Scan for the cell matching the given text and deliver its [X, Y] coordinate at center. 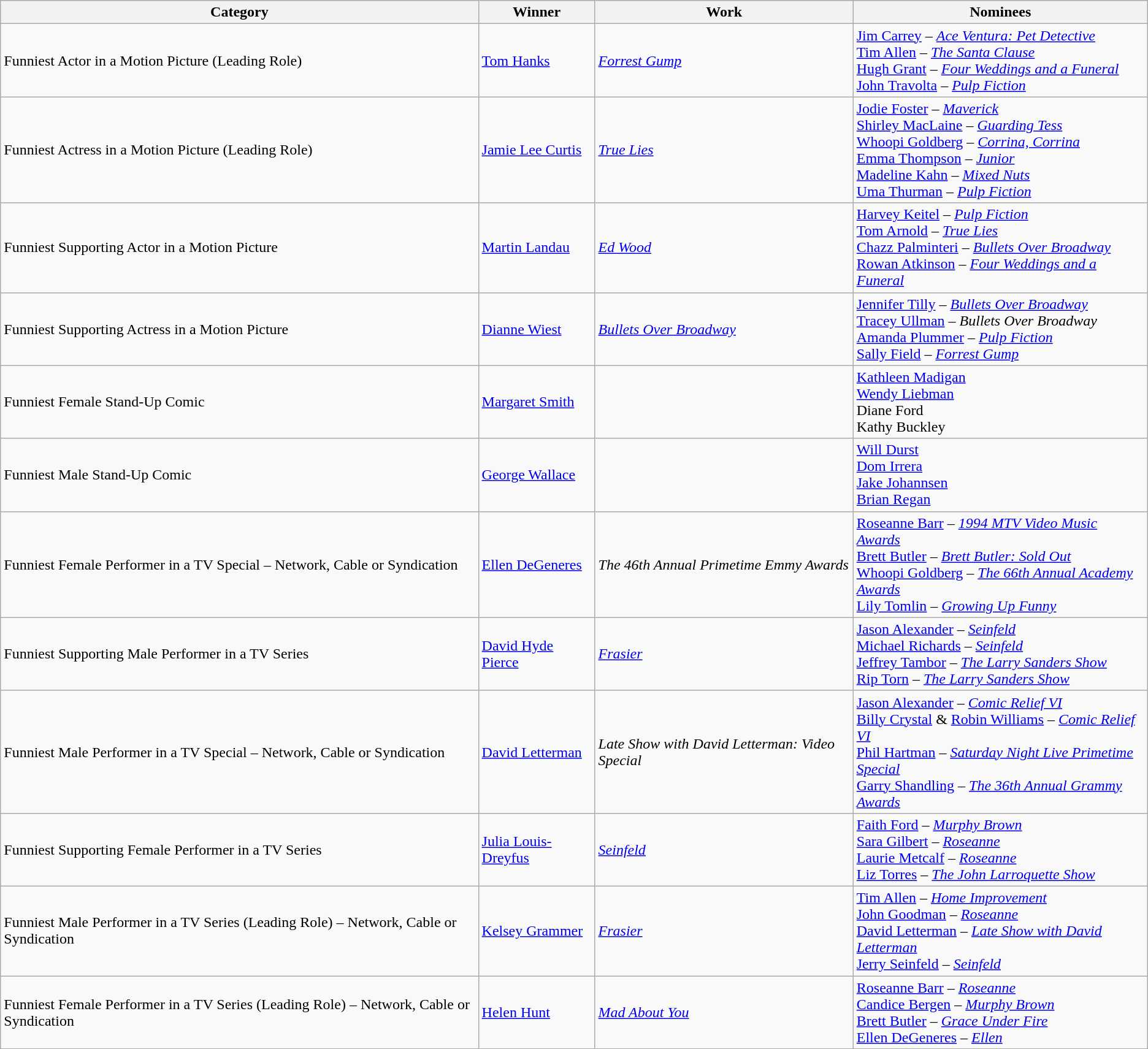
Funniest Supporting Male Performer in a TV Series [239, 654]
Margaret Smith [537, 402]
Funniest Male Performer in a TV Series (Leading Role) – Network, Cable or Syndication [239, 931]
Bullets Over Broadway [724, 329]
Kelsey Grammer [537, 931]
Ed Wood [724, 248]
David Hyde Pierce [537, 654]
Funniest Male Stand-Up Comic [239, 475]
Will DurstDom IrreraJake JohannsenBrian Regan [1000, 475]
Julia Louis-Dreyfus [537, 850]
Funniest Supporting Actor in a Motion Picture [239, 248]
Tom Hanks [537, 60]
Funniest Female Performer in a TV Series (Leading Role) – Network, Cable or Syndication [239, 1013]
Winner [537, 12]
Dianne Wiest [537, 329]
Faith Ford – Murphy BrownSara Gilbert – RoseanneLaurie Metcalf – RoseanneLiz Torres – The John Larroquette Show [1000, 850]
The 46th Annual Primetime Emmy Awards [724, 564]
Jason Alexander – SeinfeldMichael Richards – SeinfeldJeffrey Tambor – The Larry Sanders ShowRip Torn – The Larry Sanders Show [1000, 654]
Category [239, 12]
Nominees [1000, 12]
George Wallace [537, 475]
Late Show with David Letterman: Video Special [724, 752]
Jennifer Tilly – Bullets Over BroadwayTracey Ullman – Bullets Over BroadwayAmanda Plummer – Pulp FictionSally Field – Forrest Gump [1000, 329]
Seinfeld [724, 850]
Harvey Keitel – Pulp FictionTom Arnold – True LiesChazz Palminteri – Bullets Over BroadwayRowan Atkinson – Four Weddings and a Funeral [1000, 248]
Forrest Gump [724, 60]
Mad About You [724, 1013]
David Letterman [537, 752]
Martin Landau [537, 248]
Helen Hunt [537, 1013]
Jim Carrey – Ace Ventura: Pet DetectiveTim Allen – The Santa ClauseHugh Grant – Four Weddings and a FuneralJohn Travolta – Pulp Fiction [1000, 60]
Funniest Actress in a Motion Picture (Leading Role) [239, 150]
Work [724, 12]
Funniest Male Performer in a TV Special – Network, Cable or Syndication [239, 752]
True Lies [724, 150]
Kathleen MadiganWendy LiebmanDiane FordKathy Buckley [1000, 402]
Funniest Supporting Female Performer in a TV Series [239, 850]
Funniest Actor in a Motion Picture (Leading Role) [239, 60]
Funniest Female Performer in a TV Special – Network, Cable or Syndication [239, 564]
Funniest Supporting Actress in a Motion Picture [239, 329]
Tim Allen – Home ImprovementJohn Goodman – RoseanneDavid Letterman – Late Show with David LettermanJerry Seinfeld – Seinfeld [1000, 931]
Ellen DeGeneres [537, 564]
Funniest Female Stand-Up Comic [239, 402]
Jamie Lee Curtis [537, 150]
Roseanne Barr – RoseanneCandice Bergen – Murphy BrownBrett Butler – Grace Under FireEllen DeGeneres – Ellen [1000, 1013]
